Scan for the cell matching the given text and deliver its [x, y] coordinate at center. 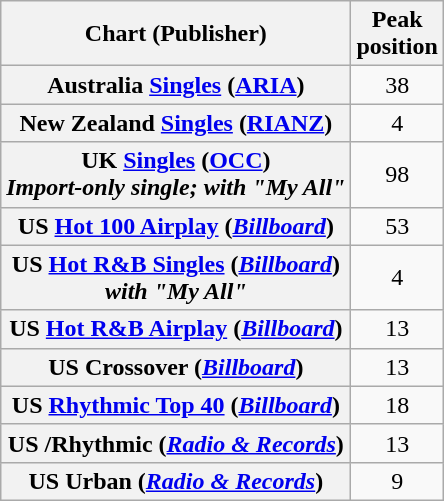
Peak position [397, 34]
38 [397, 85]
98 [397, 174]
Australia Singles (ARIA) [176, 85]
US Hot R&B Airplay (Billboard) [176, 329]
UK Singles (OCC)Import-only single; with "My All" [176, 174]
US /Rhythmic (Radio & Records) [176, 443]
US Hot R&B Singles (Billboard)with "My All" [176, 278]
US Rhythmic Top 40 (Billboard) [176, 405]
US Urban (Radio & Records) [176, 481]
9 [397, 481]
US Hot 100 Airplay (Billboard) [176, 226]
New Zealand Singles (RIANZ) [176, 123]
18 [397, 405]
US Crossover (Billboard) [176, 367]
Chart (Publisher) [176, 34]
53 [397, 226]
